Output the [X, Y] coordinate of the center of the cell containing the given text.  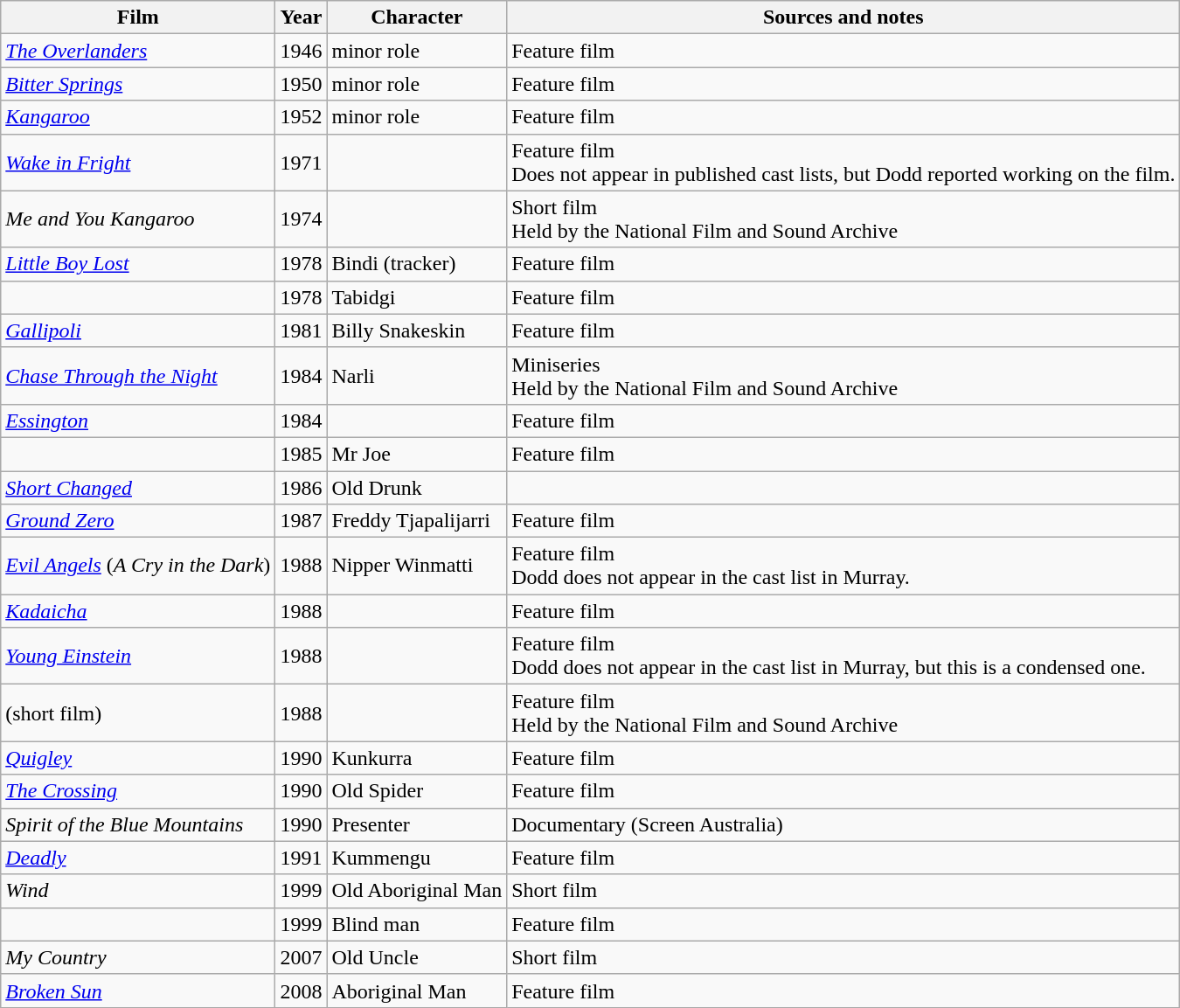
Evil Angels (A Cry in the Dark) [138, 567]
Documentary (Screen Australia) [843, 824]
Deadly [138, 858]
Character [417, 17]
1981 [301, 330]
Feature filmDodd does not appear in the cast list in Murray, but this is a condensed one. [843, 656]
My Country [138, 957]
Freddy Tjapalijarri [417, 521]
1974 [301, 219]
Blind man [417, 924]
Old Aboriginal Man [417, 891]
Short filmHeld by the National Film and Sound Archive [843, 219]
Short Changed [138, 487]
(short film) [138, 713]
Film [138, 17]
Tabidgi [417, 297]
Aboriginal Man [417, 991]
1985 [301, 454]
Ground Zero [138, 521]
2008 [301, 991]
Old Drunk [417, 487]
Wake in Fright [138, 163]
Billy Snakeskin [417, 330]
Chase Through the Night [138, 376]
Gallipoli [138, 330]
MiniseriesHeld by the National Film and Sound Archive [843, 376]
1987 [301, 521]
Kunkurra [417, 758]
1952 [301, 117]
Kangaroo [138, 117]
Sources and notes [843, 17]
Old Uncle [417, 957]
Mr Joe [417, 454]
Narli [417, 376]
Year [301, 17]
Spirit of the Blue Mountains [138, 824]
Young Einstein [138, 656]
Presenter [417, 824]
Kadaicha [138, 611]
Essington [138, 421]
Feature filmDoes not appear in published cast lists, but Dodd reported working on the film. [843, 163]
1991 [301, 858]
Little Boy Lost [138, 264]
2007 [301, 957]
Kummengu [417, 858]
1950 [301, 84]
Me and You Kangaroo [138, 219]
Old Spider [417, 791]
Bitter Springs [138, 84]
1986 [301, 487]
Broken Sun [138, 991]
Feature filmHeld by the National Film and Sound Archive [843, 713]
Quigley [138, 758]
Bindi (tracker) [417, 264]
The Overlanders [138, 51]
Feature filmDodd does not appear in the cast list in Murray. [843, 567]
1946 [301, 51]
Wind [138, 891]
Nipper Winmatti [417, 567]
1971 [301, 163]
The Crossing [138, 791]
